Locate the cell with the specified text and output its [X, Y] center coordinate. 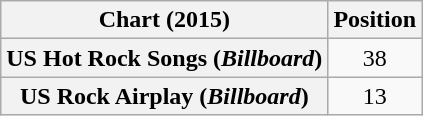
US Hot Rock Songs (Billboard) [164, 58]
Chart (2015) [164, 20]
13 [375, 96]
US Rock Airplay (Billboard) [164, 96]
38 [375, 58]
Position [375, 20]
